Capture the cell that displays the provided text and extract its [x, y] central coordinate. 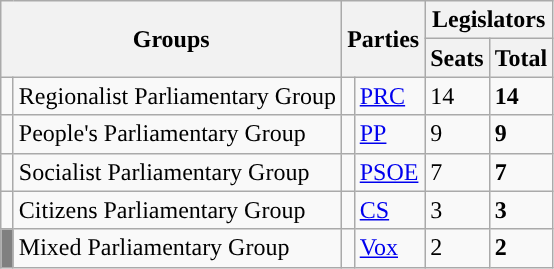
CS [389, 210]
Vox [389, 248]
Parties [384, 39]
PP [389, 134]
Seats [457, 58]
Legislators [489, 20]
PRC [389, 96]
Regionalist Parliamentary Group [177, 96]
Citizens Parliamentary Group [177, 210]
PSOE [389, 172]
Mixed Parliamentary Group [177, 248]
Groups [172, 39]
People's Parliamentary Group [177, 134]
Socialist Parliamentary Group [177, 172]
Total [521, 58]
